Search for the cell housing the specified text and yield its [x, y] center coordinate. 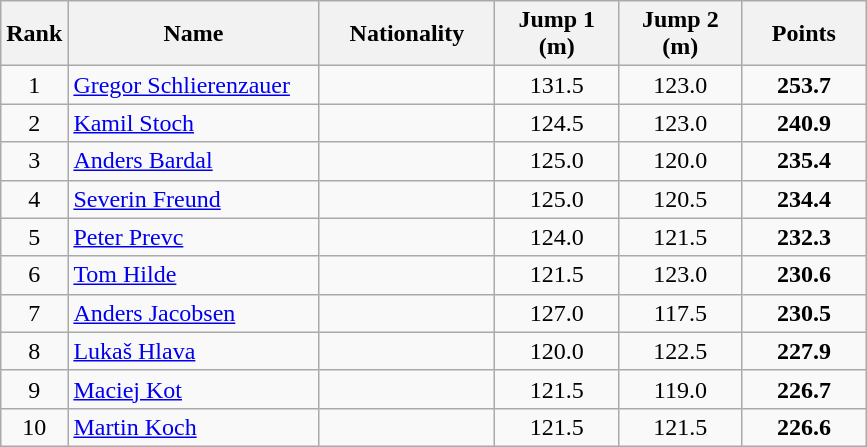
240.9 [804, 123]
230.5 [804, 313]
Martin Koch [194, 427]
253.7 [804, 85]
Rank [34, 34]
232.3 [804, 237]
117.5 [681, 313]
4 [34, 199]
Name [194, 34]
Anders Jacobsen [194, 313]
230.6 [804, 275]
Gregor Schlierenzauer [194, 85]
124.0 [557, 237]
Jump 1 (m) [557, 34]
Kamil Stoch [194, 123]
119.0 [681, 389]
Peter Prevc [194, 237]
226.6 [804, 427]
227.9 [804, 351]
131.5 [557, 85]
124.5 [557, 123]
235.4 [804, 161]
Jump 2 (m) [681, 34]
234.4 [804, 199]
226.7 [804, 389]
120.5 [681, 199]
Tom Hilde [194, 275]
8 [34, 351]
10 [34, 427]
5 [34, 237]
3 [34, 161]
1 [34, 85]
Lukaš Hlava [194, 351]
Maciej Kot [194, 389]
2 [34, 123]
Nationality [407, 34]
Anders Bardal [194, 161]
6 [34, 275]
122.5 [681, 351]
7 [34, 313]
Severin Freund [194, 199]
9 [34, 389]
Points [804, 34]
127.0 [557, 313]
